From the cell containing the given text, extract its center point as (x, y) coordinate. 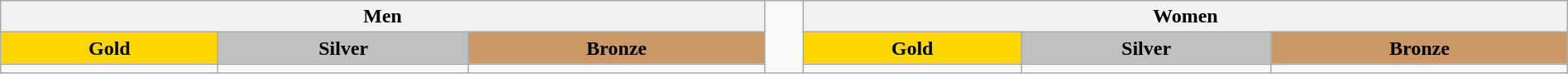
Women (1186, 17)
Men (383, 17)
